From the cell containing the given text, extract its center point as (x, y) coordinate. 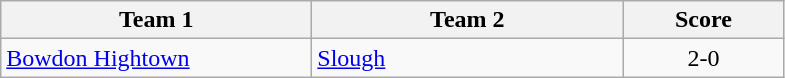
Score (704, 20)
Slough (468, 58)
Team 2 (468, 20)
Bowdon Hightown (156, 58)
Team 1 (156, 20)
2-0 (704, 58)
